From the cell containing the given text, extract its center point as (X, Y) coordinate. 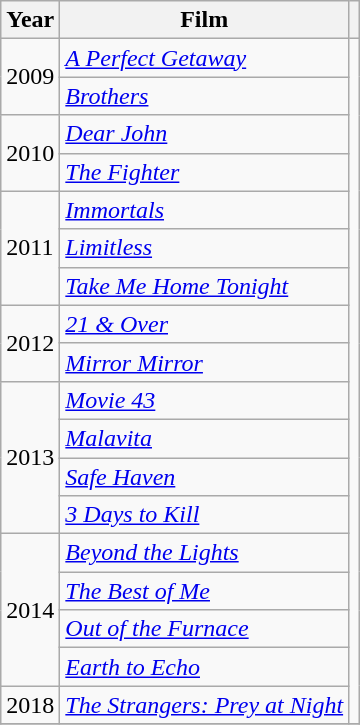
2018 (30, 705)
Take Me Home Tonight (204, 286)
2009 (30, 77)
3 Days to Kill (204, 515)
Dear John (204, 134)
Immortals (204, 210)
2014 (30, 610)
Out of the Furnace (204, 629)
Film (204, 20)
Year (30, 20)
Mirror Mirror (204, 362)
Movie 43 (204, 400)
Limitless (204, 248)
2011 (30, 248)
The Strangers: Prey at Night (204, 705)
Brothers (204, 96)
The Best of Me (204, 591)
2013 (30, 457)
The Fighter (204, 172)
2012 (30, 343)
Beyond the Lights (204, 553)
Safe Haven (204, 477)
Malavita (204, 438)
Earth to Echo (204, 667)
A Perfect Getaway (204, 58)
21 & Over (204, 324)
2010 (30, 153)
